Identify which cell holds the provided text, then report its [X, Y] central coordinate. 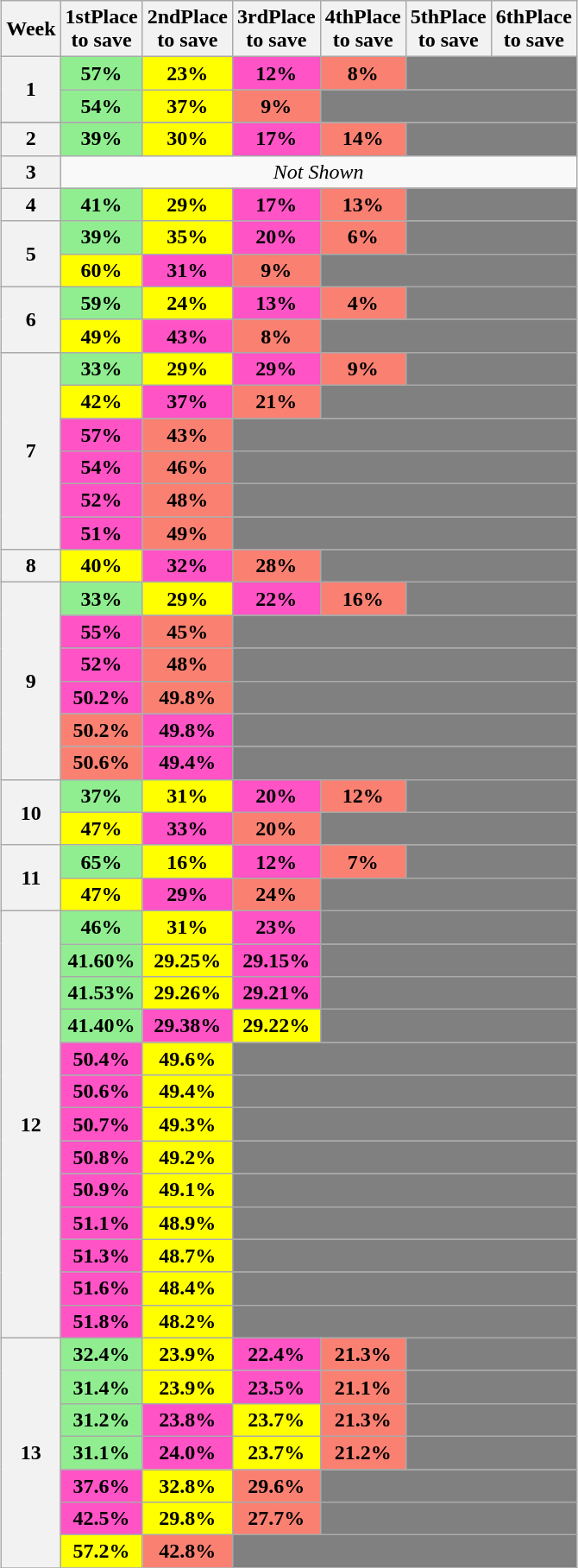
32.8% [187, 1485]
29.8% [187, 1519]
48.7% [187, 1256]
29.15% [276, 960]
5 [31, 254]
10 [31, 812]
3rdPlaceto save [276, 29]
12 [31, 1124]
50.8% [102, 1157]
6 [31, 319]
51.3% [102, 1256]
48.2% [187, 1321]
32% [187, 566]
31.1% [102, 1452]
7% [362, 861]
7 [31, 450]
6% [362, 237]
1stPlaceto save [102, 29]
5thPlaceto save [449, 29]
29.6% [276, 1485]
27.7% [276, 1519]
49.3% [187, 1124]
51.6% [102, 1288]
30% [187, 139]
29.26% [187, 993]
50.7% [102, 1124]
Week [31, 29]
23.8% [187, 1420]
29.38% [187, 1026]
21.1% [362, 1387]
59% [102, 303]
32.4% [102, 1354]
9 [31, 681]
2 [31, 139]
55% [102, 632]
Not Shown [318, 172]
42.8% [187, 1552]
41% [102, 205]
11 [31, 878]
13 [31, 1452]
31.2% [102, 1420]
8 [31, 566]
29.25% [187, 960]
22.4% [276, 1354]
29.21% [276, 993]
29.22% [276, 1026]
14% [362, 139]
48.4% [187, 1288]
3 [31, 172]
51% [102, 533]
41.60% [102, 960]
60% [102, 270]
23.5% [276, 1387]
51.1% [102, 1223]
35% [187, 237]
4 [31, 205]
49.1% [187, 1190]
41.53% [102, 993]
6thPlaceto save [533, 29]
50.4% [102, 1059]
1 [31, 90]
21% [276, 401]
40% [102, 566]
22% [276, 599]
42% [102, 401]
37.6% [102, 1485]
65% [102, 861]
4thPlaceto save [362, 29]
45% [187, 632]
41.40% [102, 1026]
31.4% [102, 1387]
49.2% [187, 1157]
49.6% [187, 1059]
4% [362, 303]
42.5% [102, 1519]
24.0% [187, 1452]
28% [276, 566]
50.9% [102, 1190]
48.9% [187, 1223]
57.2% [102, 1552]
21.2% [362, 1452]
2ndPlaceto save [187, 29]
51.8% [102, 1321]
